Identify which cell holds the provided text, then report its [X, Y] central coordinate. 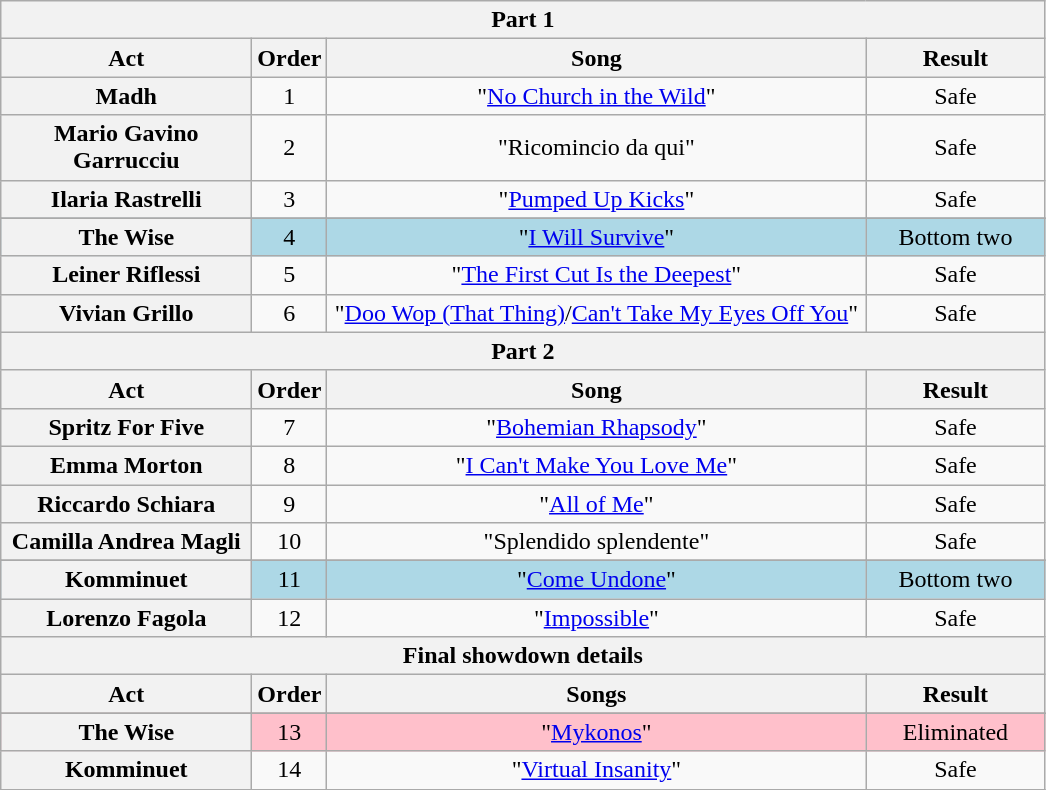
7 [290, 427]
Songs [596, 694]
"Virtual Insanity" [596, 770]
14 [290, 770]
Eliminated [956, 732]
6 [290, 313]
10 [290, 542]
Madh [126, 96]
"Bohemian Rhapsody" [596, 427]
"Mykonos" [596, 732]
Ilaria Rastrelli [126, 199]
Vivian Grillo [126, 313]
1 [290, 96]
"Ricomincio da qui" [596, 148]
Mario Gavino Garrucciu [126, 148]
Lorenzo Fagola [126, 618]
"Doo Wop (That Thing)/Can't Take My Eyes Off You" [596, 313]
Part 2 [523, 351]
"No Church in the Wild" [596, 96]
12 [290, 618]
13 [290, 732]
Spritz For Five [126, 427]
Riccardo Schiara [126, 503]
2 [290, 148]
"Impossible" [596, 618]
Camilla Andrea Magli [126, 542]
"Pumped Up Kicks" [596, 199]
"Splendido splendente" [596, 542]
Final showdown details [523, 656]
"I Will Survive" [596, 237]
Part 1 [523, 20]
3 [290, 199]
8 [290, 465]
Leiner Riflessi [126, 275]
5 [290, 275]
9 [290, 503]
Emma Morton [126, 465]
"All of Me" [596, 503]
"I Can't Make You Love Me" [596, 465]
"The First Cut Is the Deepest" [596, 275]
4 [290, 237]
11 [290, 580]
"Come Undone" [596, 580]
